Find where the given text appears and provide that cell's center as [X, Y] coordinate. 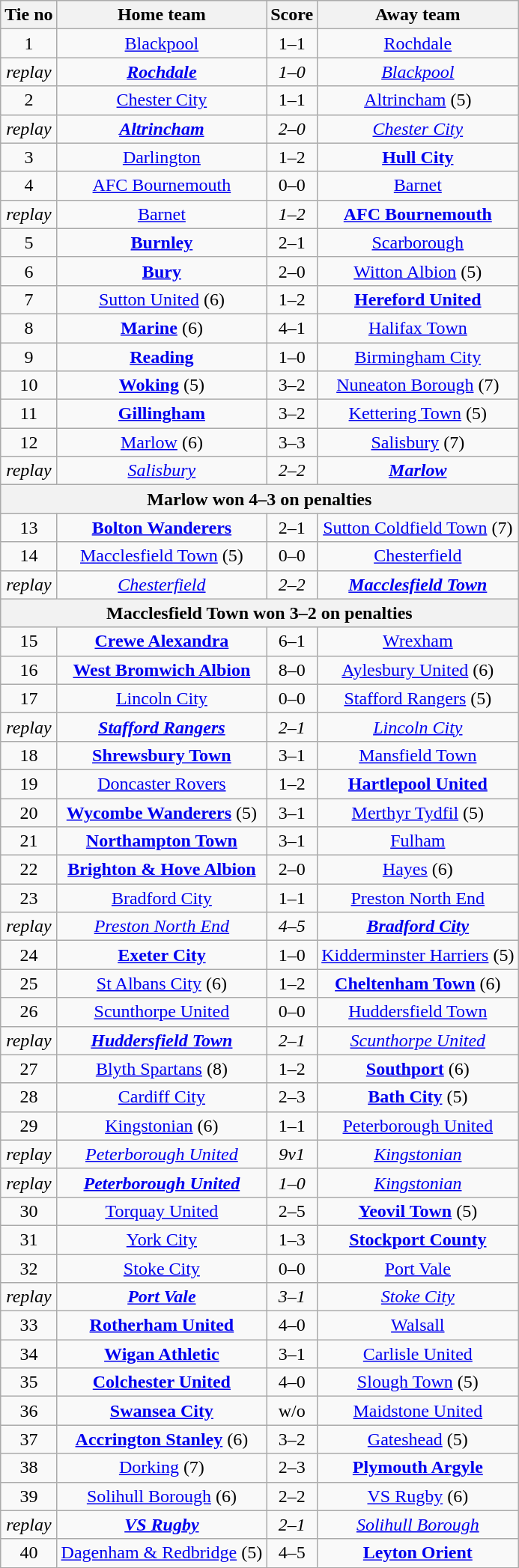
Halifax Town [418, 328]
Burnley [162, 242]
Kingstonian (6) [162, 1126]
VS Rugby (6) [418, 1496]
Stafford Rangers (5) [418, 698]
Yeovil Town (5) [418, 1211]
Stockport County [418, 1239]
37 [28, 1439]
34 [28, 1354]
St Albans City (6) [162, 983]
18 [28, 755]
Marlow (6) [162, 442]
2–5 [292, 1211]
Birmingham City [418, 357]
11 [28, 414]
22 [28, 870]
25 [28, 983]
21 [28, 841]
15 [28, 641]
Doncaster Rovers [162, 784]
Gillingham [162, 414]
Plymouth Argyle [418, 1468]
30 [28, 1211]
Altrincham [162, 129]
35 [28, 1382]
Scarborough [418, 242]
Kidderminster Harriers (5) [418, 955]
24 [28, 955]
Torquay United [162, 1211]
13 [28, 528]
Salisbury (7) [418, 442]
28 [28, 1097]
Macclesfield Town (5) [162, 556]
Bolton Wanderers [162, 528]
12 [28, 442]
Score [292, 15]
VS Rugby [162, 1525]
Solihull Borough [418, 1525]
Stafford Rangers [162, 727]
19 [28, 784]
Maidstone United [418, 1411]
Crewe Alexandra [162, 641]
8 [28, 328]
Sutton Coldfield Town (7) [418, 528]
Wrexham [418, 641]
Exeter City [162, 955]
16 [28, 670]
Slough Town (5) [418, 1382]
32 [28, 1269]
Marine (6) [162, 328]
Blyth Spartans (8) [162, 1069]
Gateshead (5) [418, 1439]
17 [28, 698]
York City [162, 1239]
Darlington [162, 157]
6 [28, 271]
5 [28, 242]
4 [28, 186]
Dorking (7) [162, 1468]
Marlow [418, 471]
Bath City (5) [418, 1097]
7 [28, 299]
Hayes (6) [418, 870]
Brighton & Hove Albion [162, 870]
Home team [162, 15]
Hull City [418, 157]
31 [28, 1239]
Shrewsbury Town [162, 755]
Northampton Town [162, 841]
Witton Albion (5) [418, 271]
Salisbury [162, 471]
Fulham [418, 841]
Swansea City [162, 1411]
1 [28, 43]
23 [28, 898]
33 [28, 1326]
Macclesfield Town [418, 585]
Away team [418, 15]
Wigan Athletic [162, 1354]
Altrincham (5) [418, 100]
3–3 [292, 442]
Carlisle United [418, 1354]
4–1 [292, 328]
Accrington Stanley (6) [162, 1439]
Walsall [418, 1326]
Colchester United [162, 1382]
9 [28, 357]
Reading [162, 357]
West Bromwich Albion [162, 670]
Tie no [28, 15]
Kettering Town (5) [418, 414]
Bury [162, 271]
Leyton Orient [418, 1553]
Rotherham United [162, 1326]
2 [28, 100]
Aylesbury United (6) [418, 670]
38 [28, 1468]
Solihull Borough (6) [162, 1496]
26 [28, 1012]
Macclesfield Town won 3–2 on penalties [259, 613]
Nuneaton Borough (7) [418, 385]
Wycombe Wanderers (5) [162, 812]
39 [28, 1496]
Southport (6) [418, 1069]
27 [28, 1069]
Cheltenham Town (6) [418, 983]
w/o [292, 1411]
Hartlepool United [418, 784]
3 [28, 157]
Hereford United [418, 299]
Woking (5) [162, 385]
40 [28, 1553]
10 [28, 385]
Sutton United (6) [162, 299]
8–0 [292, 670]
36 [28, 1411]
Merthyr Tydfil (5) [418, 812]
1–3 [292, 1239]
20 [28, 812]
Marlow won 4–3 on penalties [259, 499]
29 [28, 1126]
Mansfield Town [418, 755]
Dagenham & Redbridge (5) [162, 1553]
Cardiff City [162, 1097]
9v1 [292, 1154]
6–1 [292, 641]
14 [28, 556]
